Provide the (x, y) coordinate of the cell's center where the given text is located.  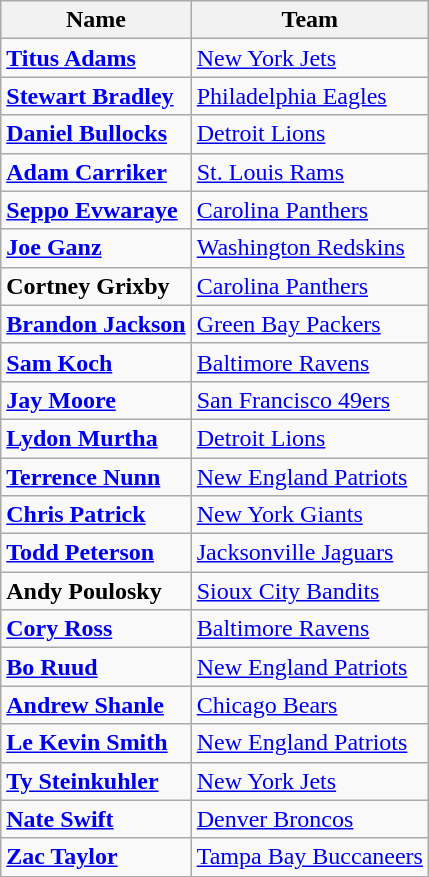
Cory Ross (96, 629)
Name (96, 20)
Brandon Jackson (96, 324)
Denver Broncos (310, 819)
Sam Koch (96, 362)
Ty Steinkuhler (96, 781)
Jay Moore (96, 400)
Team (310, 20)
Adam Carriker (96, 172)
Tampa Bay Buccaneers (310, 857)
Joe Ganz (96, 248)
Andy Poulosky (96, 591)
San Francisco 49ers (310, 400)
Andrew Shanle (96, 705)
Jacksonville Jaguars (310, 553)
Titus Adams (96, 58)
Seppo Evwaraye (96, 210)
Todd Peterson (96, 553)
Daniel Bullocks (96, 134)
Chris Patrick (96, 515)
Le Kevin Smith (96, 743)
New York Giants (310, 515)
Stewart Bradley (96, 96)
Philadelphia Eagles (310, 96)
Terrence Nunn (96, 477)
Lydon Murtha (96, 438)
Washington Redskins (310, 248)
Cortney Grixby (96, 286)
Sioux City Bandits (310, 591)
Zac Taylor (96, 857)
Chicago Bears (310, 705)
Green Bay Packers (310, 324)
Bo Ruud (96, 667)
Nate Swift (96, 819)
St. Louis Rams (310, 172)
